Return [x, y] of the center of cell containing provided text 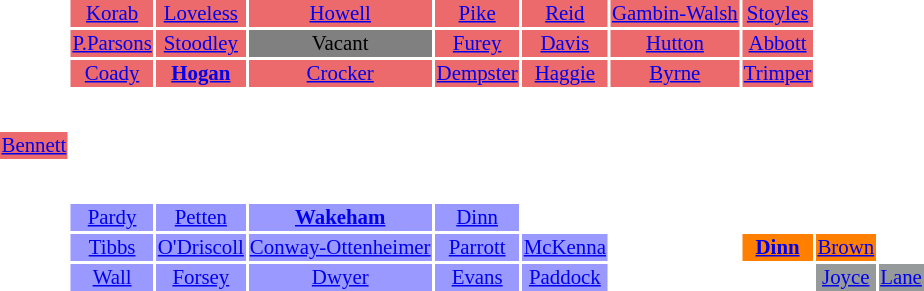
Pike [477, 14]
Conway-Ottenheimer [340, 248]
Parrott [477, 248]
Evans [477, 278]
Byrne [674, 74]
Reid [564, 14]
Stoyles [778, 14]
Tibbs [112, 248]
Davis [564, 44]
Lane [902, 278]
Forsey [200, 278]
Gambin-Walsh [674, 14]
Wakeham [340, 218]
Petten [200, 218]
Loveless [200, 14]
Wall [112, 278]
Crocker [340, 74]
Hogan [200, 74]
Brown [846, 248]
Hutton [674, 44]
Paddock [564, 278]
McKenna [564, 248]
Howell [340, 14]
Vacant [340, 44]
Bennett [34, 146]
Pardy [112, 218]
Korab [112, 14]
Coady [112, 74]
Trimper [778, 74]
Stoodley [200, 44]
Joyce [846, 278]
P.Parsons [112, 44]
Haggie [564, 74]
Furey [477, 44]
Dwyer [340, 278]
Dempster [477, 74]
O'Driscoll [200, 248]
Abbott [778, 44]
